Extract the [X, Y] coordinate from the center of the cell holding the provided text.  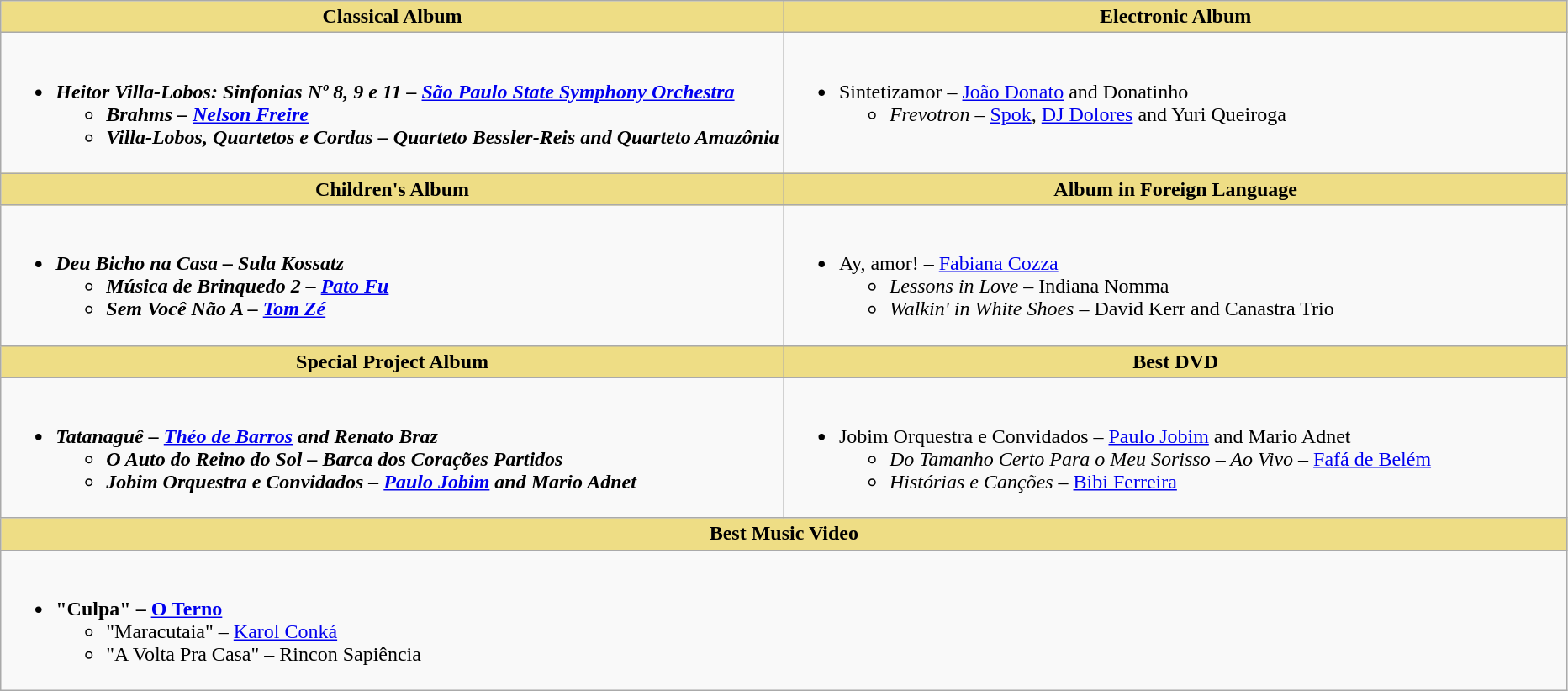
Electronic Album [1175, 17]
Deu Bicho na Casa – Sula KossatzMúsica de Brinquedo 2 – Pato FuSem Você Não A – Tom Zé [393, 276]
Special Project Album [393, 361]
Album in Foreign Language [1175, 189]
"Culpa" – O Terno"Maracutaia" – Karol Conká"A Volta Pra Casa" – Rincon Sapiência [784, 620]
Children's Album [393, 189]
Classical Album [393, 17]
Ay, amor! – Fabiana CozzaLessons in Love – Indiana NommaWalkin' in White Shoes – David Kerr and Canastra Trio [1175, 276]
Sintetizamor – João Donato and DonatinhoFrevotron – Spok, DJ Dolores and Yuri Queiroga [1175, 103]
Best DVD [1175, 361]
Best Music Video [784, 534]
